Output the (x, y) coordinate of the center of the cell containing the given text.  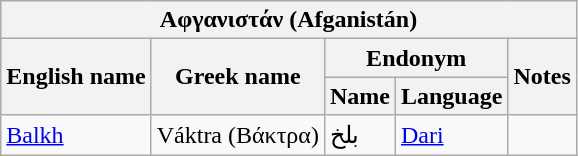
Dari (451, 135)
Language (451, 96)
بلخ (360, 135)
Notes (542, 77)
Greek name (238, 77)
Váktra (Βάκτρα) (238, 135)
Name (360, 96)
Endonym (416, 58)
Aφγανιστάν (Afganistán) (289, 20)
Balkh (76, 135)
English name (76, 77)
